Search for the cell housing the specified text and yield its (x, y) center coordinate. 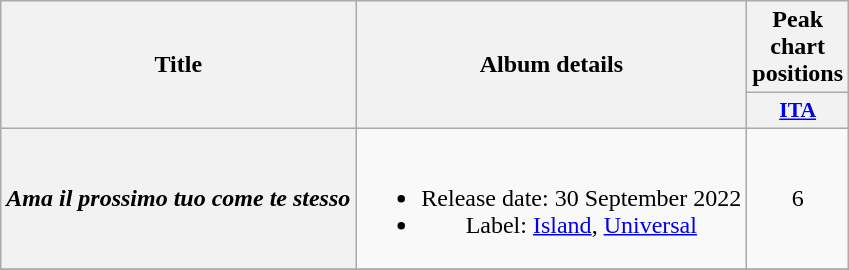
ITA (798, 111)
6 (798, 198)
Peak chart positions (798, 47)
Album details (552, 65)
Title (178, 65)
Ama il prossimo tuo come te stesso (178, 198)
Release date: 30 September 2022Label: Island, Universal (552, 198)
